Output the (X, Y) coordinate of the center of the cell containing the given text.  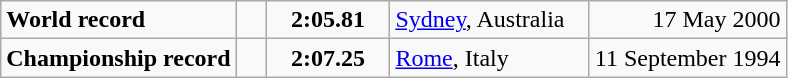
2:07.25 (328, 58)
2:05.81 (328, 20)
11 September 1994 (688, 58)
Sydney, Australia (490, 20)
Rome, Italy (490, 58)
17 May 2000 (688, 20)
Championship record (118, 58)
World record (118, 20)
